Detect which cell encompasses the target text, then output its [X, Y] center coordinate. 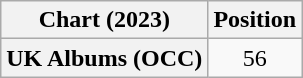
UK Albums (OCC) [104, 58]
Chart (2023) [104, 20]
56 [255, 58]
Position [255, 20]
